Search for the cell housing the specified text and yield its (x, y) center coordinate. 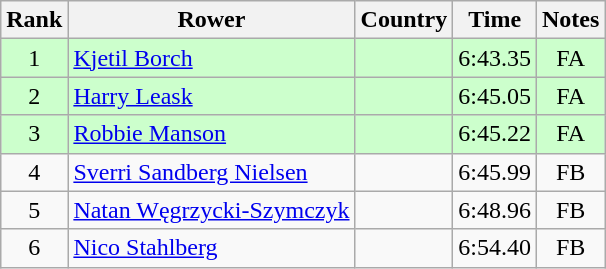
Rank (34, 20)
6:45.05 (495, 96)
6:54.40 (495, 248)
Harry Leask (212, 96)
6:45.22 (495, 134)
Sverri Sandberg Nielsen (212, 172)
Time (495, 20)
1 (34, 58)
6:43.35 (495, 58)
6:48.96 (495, 210)
Country (404, 20)
6 (34, 248)
3 (34, 134)
Notes (571, 20)
2 (34, 96)
Kjetil Borch (212, 58)
Robbie Manson (212, 134)
Nico Stahlberg (212, 248)
4 (34, 172)
5 (34, 210)
Natan Węgrzycki-Szymczyk (212, 210)
6:45.99 (495, 172)
Rower (212, 20)
